Determine the (X, Y) coordinate at the center of the cell enclosing the given text.  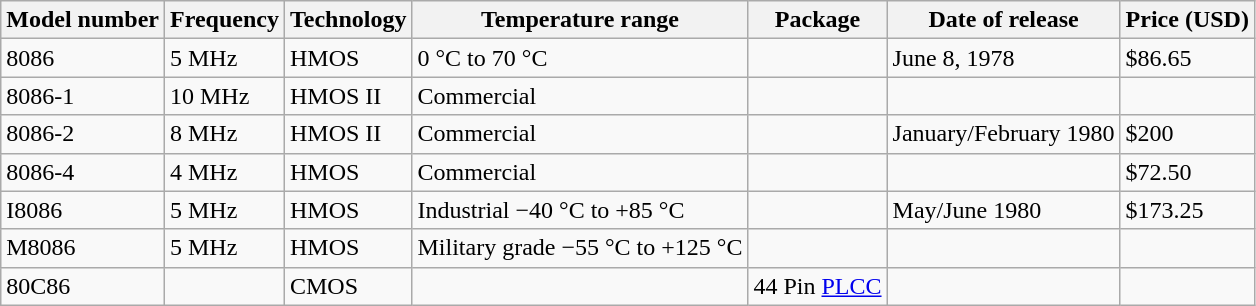
M8086 (83, 248)
Price (USD) (1187, 20)
$173.25 (1187, 210)
8086-1 (83, 96)
4 MHz (224, 172)
January/February 1980 (1004, 134)
Frequency (224, 20)
Package (818, 20)
Date of release (1004, 20)
Industrial −40 °C to +85 °C (580, 210)
Temperature range (580, 20)
Technology (348, 20)
June 8, 1978 (1004, 58)
I8086 (83, 210)
Model number (83, 20)
8086-2 (83, 134)
10 MHz (224, 96)
8086 (83, 58)
44 Pin PLCC (818, 286)
$86.65 (1187, 58)
$200 (1187, 134)
8086-4 (83, 172)
0 °C to 70 °C (580, 58)
$72.50 (1187, 172)
CMOS (348, 286)
80C86 (83, 286)
Military grade −55 °C to +125 °C (580, 248)
8 MHz (224, 134)
May/June 1980 (1004, 210)
